Return [X, Y] of the center of cell containing provided text 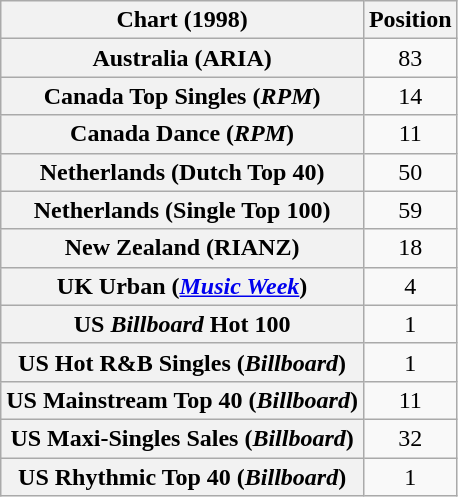
Chart (1998) [182, 20]
US Mainstream Top 40 (Billboard) [182, 400]
Netherlands (Dutch Top 40) [182, 172]
US Rhythmic Top 40 (Billboard) [182, 477]
Position [410, 20]
50 [410, 172]
14 [410, 96]
59 [410, 210]
Canada Top Singles (RPM) [182, 96]
Australia (ARIA) [182, 58]
US Billboard Hot 100 [182, 324]
83 [410, 58]
US Maxi-Singles Sales (Billboard) [182, 438]
18 [410, 248]
4 [410, 286]
32 [410, 438]
Canada Dance (RPM) [182, 134]
US Hot R&B Singles (Billboard) [182, 362]
New Zealand (RIANZ) [182, 248]
UK Urban (Music Week) [182, 286]
Netherlands (Single Top 100) [182, 210]
